Identify which cell holds the provided text, then report its [x, y] central coordinate. 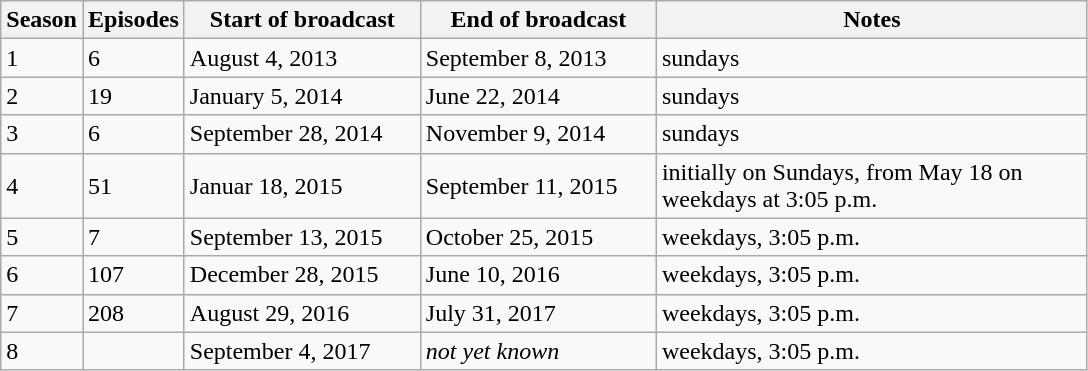
5 [42, 237]
November 9, 2014 [538, 134]
October 25, 2015 [538, 237]
January 5, 2014 [302, 96]
initially on Sundays, from May 18 on weekdays at 3:05 p.m. [872, 186]
Start of broadcast [302, 20]
2 [42, 96]
19 [133, 96]
Januar 18, 2015 [302, 186]
September 8, 2013 [538, 58]
Season [42, 20]
September 13, 2015 [302, 237]
July 31, 2017 [538, 313]
1 [42, 58]
June 10, 2016 [538, 275]
8 [42, 351]
August 4, 2013 [302, 58]
June 22, 2014 [538, 96]
September 28, 2014 [302, 134]
not yet known [538, 351]
Episodes [133, 20]
December 28, 2015 [302, 275]
August 29, 2016 [302, 313]
4 [42, 186]
51 [133, 186]
End of broadcast [538, 20]
September 11, 2015 [538, 186]
107 [133, 275]
208 [133, 313]
September 4, 2017 [302, 351]
3 [42, 134]
Notes [872, 20]
